Determine the [x, y] coordinate at the center of the cell enclosing the given text.  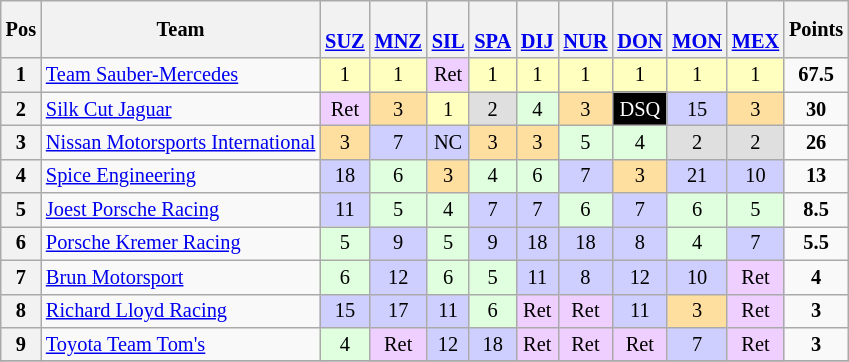
SIL [448, 29]
17 [398, 311]
Pos [21, 29]
8.5 [816, 210]
Nissan Motorsports International [180, 142]
67.5 [816, 75]
Joest Porsche Racing [180, 210]
Team Sauber-Mercedes [180, 75]
Brun Motorsport [180, 277]
SUZ [344, 29]
MEX [756, 29]
Points [816, 29]
DON [640, 29]
NC [448, 142]
Porsche Kremer Racing [180, 243]
Team [180, 29]
21 [697, 176]
MNZ [398, 29]
MON [697, 29]
SPA [492, 29]
26 [816, 142]
DIJ [538, 29]
Silk Cut Jaguar [180, 109]
Richard Lloyd Racing [180, 311]
30 [816, 109]
5.5 [816, 243]
NUR [586, 29]
Spice Engineering [180, 176]
DSQ [640, 109]
Toyota Team Tom's [180, 344]
13 [816, 176]
